Output the [X, Y] coordinate of the center of the cell containing the given text.  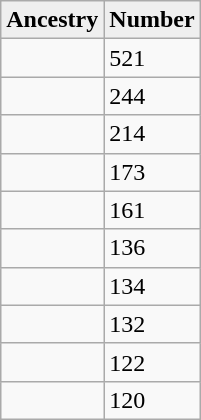
244 [152, 96]
120 [152, 400]
134 [152, 286]
136 [152, 248]
214 [152, 134]
521 [152, 58]
161 [152, 210]
173 [152, 172]
132 [152, 324]
122 [152, 362]
Ancestry [52, 20]
Number [152, 20]
